Identify which cell holds the provided text, then report its [X, Y] central coordinate. 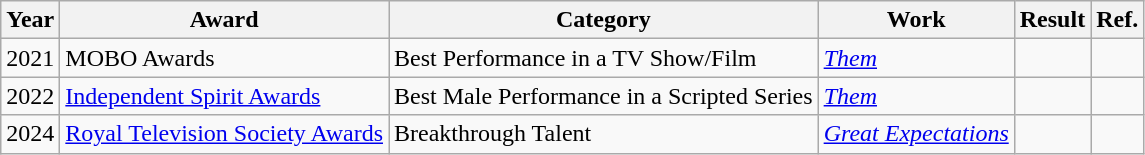
Best Performance in a TV Show/Film [604, 58]
2021 [30, 58]
Great Expectations [916, 134]
Work [916, 20]
Year [30, 20]
Result [1052, 20]
2022 [30, 96]
2024 [30, 134]
Breakthrough Talent [604, 134]
Category [604, 20]
Ref. [1118, 20]
MOBO Awards [224, 58]
Independent Spirit Awards [224, 96]
Award [224, 20]
Royal Television Society Awards [224, 134]
Best Male Performance in a Scripted Series [604, 96]
